Extract the (X, Y) coordinate from the center of the cell holding the provided text.  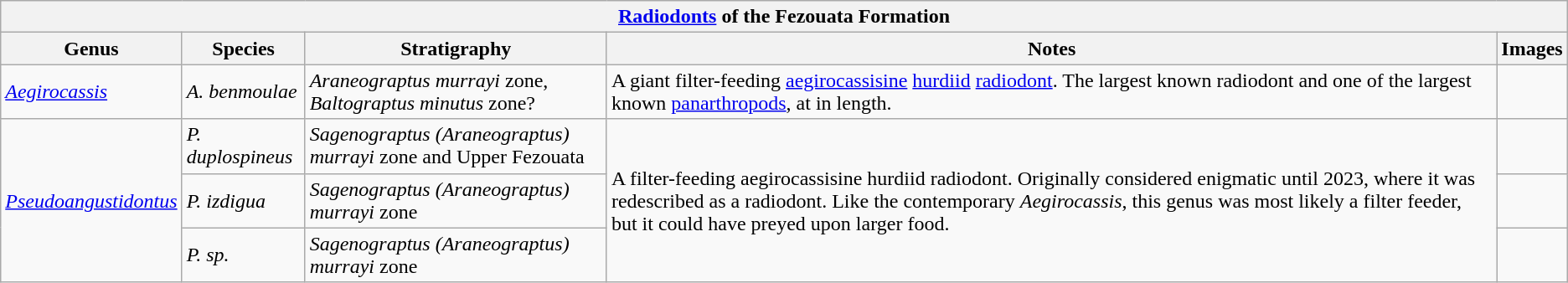
Images (1532, 49)
P. duplospineus (243, 146)
Radiodonts of the Fezouata Formation (784, 17)
Genus (91, 49)
P. sp. (243, 255)
P. izdigua (243, 201)
Species (243, 49)
Sagenograptus (Araneograptus) murrayi zone and Upper Fezouata (456, 146)
Stratigraphy (456, 49)
Aegirocassis (91, 92)
A. benmoulae (243, 92)
Araneograptus murrayi zone,Baltograptus minutus zone? (456, 92)
Pseudoangustidontus (91, 201)
Notes (1051, 49)
A giant filter-feeding aegirocassisine hurdiid radiodont. The largest known radiodont and one of the largest known panarthropods, at in length. (1051, 92)
